Provide the (X, Y) coordinate of the cell's center where the given text is located.  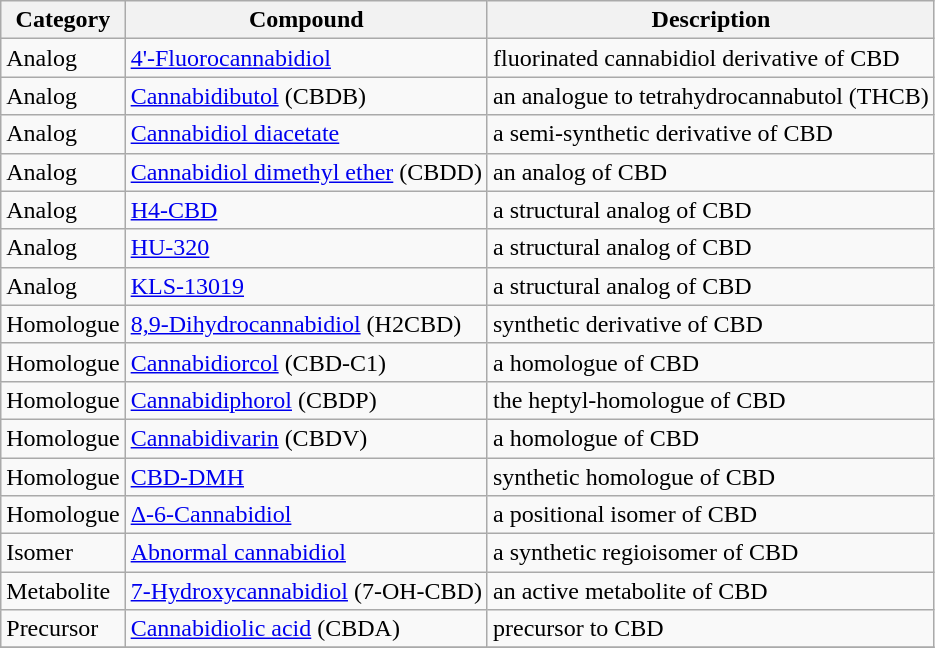
Cannabidiol diacetate (306, 134)
Abnormal cannabidiol (306, 553)
an analogue to tetrahydrocannabutol (THCB) (710, 96)
precursor to CBD (710, 629)
Cannabidivarin (CBDV) (306, 438)
4'-Fluorocannabidiol (306, 58)
Category (63, 20)
the heptyl-homologue of CBD (710, 400)
Cannabidiphorol (CBDP) (306, 400)
fluorinated cannabidiol derivative of CBD (710, 58)
HU-320 (306, 248)
Compound (306, 20)
Isomer (63, 553)
Cannabidiorcol (CBD-C1) (306, 362)
H4-CBD (306, 210)
8,9-Dihydrocannabidiol (H2CBD) (306, 324)
KLS-13019 (306, 286)
7-Hydroxycannabidiol (7-OH-CBD) (306, 591)
Δ-6-Cannabidiol (306, 515)
Cannabidibutol (CBDB) (306, 96)
synthetic homologue of CBD (710, 477)
synthetic derivative of CBD (710, 324)
a positional isomer of CBD (710, 515)
Cannabidiol dimethyl ether (CBDD) (306, 172)
Precursor (63, 629)
CBD-DMH (306, 477)
Description (710, 20)
a synthetic regioisomer of CBD (710, 553)
an active metabolite of CBD (710, 591)
an analog of CBD (710, 172)
Metabolite (63, 591)
Cannabidiolic acid (CBDA) (306, 629)
a semi-synthetic derivative of CBD (710, 134)
